Determine the (X, Y) coordinate at the center of the cell enclosing the given text.  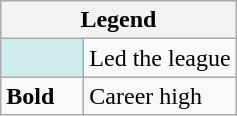
Legend (118, 20)
Bold (42, 96)
Career high (160, 96)
Led the league (160, 58)
